Search for the cell housing the specified text and yield its (x, y) center coordinate. 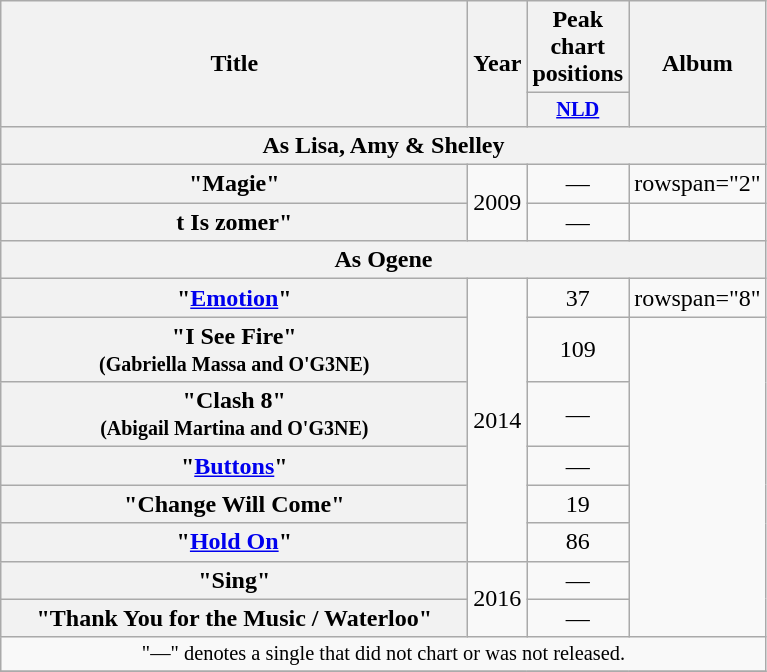
"Clash 8"(Abigail Martina and O'G3NE) (234, 414)
2009 (498, 203)
As Lisa, Amy & Shelley (384, 145)
"Thank You for the Music / Waterloo" (234, 618)
NLD (578, 110)
"—" denotes a single that did not chart or was not released. (384, 654)
rowspan="2" (698, 184)
37 (578, 298)
"Emotion" (234, 298)
As Ogene (384, 260)
"Change Will Come" (234, 504)
Title (234, 64)
t Is zomer" (234, 222)
"Magie" (234, 184)
"I See Fire"(Gabriella Massa and O'G3NE) (234, 350)
109 (578, 350)
"Buttons" (234, 466)
rowspan="8" (698, 298)
2016 (498, 599)
Year (498, 64)
"Sing" (234, 580)
"Hold On" (234, 542)
2014 (498, 420)
Album (698, 64)
86 (578, 542)
Peak chart positions (578, 47)
19 (578, 504)
